For the text-containing cell, return its midpoint in (X, Y) coordinate format. 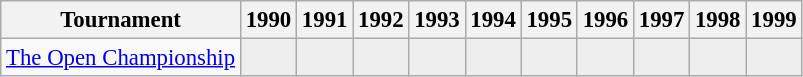
1999 (774, 20)
Tournament (121, 20)
1991 (325, 20)
1995 (549, 20)
1992 (381, 20)
1998 (718, 20)
1996 (605, 20)
1990 (268, 20)
1997 (661, 20)
The Open Championship (121, 58)
1993 (437, 20)
1994 (493, 20)
